Return the (X, Y) coordinate for the center point of the cell that contains the specified text.  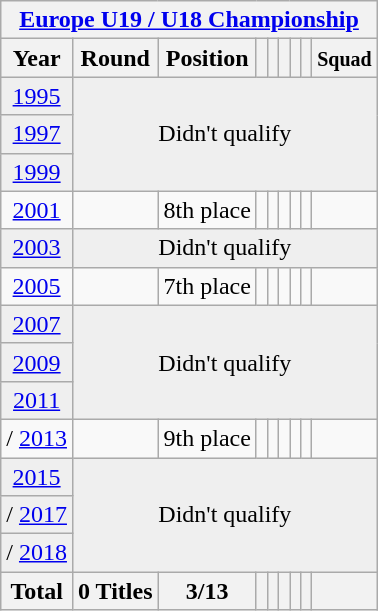
/ 2013 (37, 438)
2001 (37, 210)
2011 (37, 400)
Position (207, 58)
0 Titles (115, 591)
Round (115, 58)
2005 (37, 286)
2003 (37, 248)
/ 2017 (37, 515)
Year (37, 58)
/ 2018 (37, 553)
8th place (207, 210)
Total (37, 591)
Squad (345, 58)
7th place (207, 286)
2007 (37, 324)
3/13 (207, 591)
1995 (37, 96)
1999 (37, 172)
2015 (37, 477)
Europe U19 / U18 Championship (189, 20)
1997 (37, 134)
9th place (207, 438)
2009 (37, 362)
